Return the [x, y] coordinate for the center point of the cell that contains the specified text.  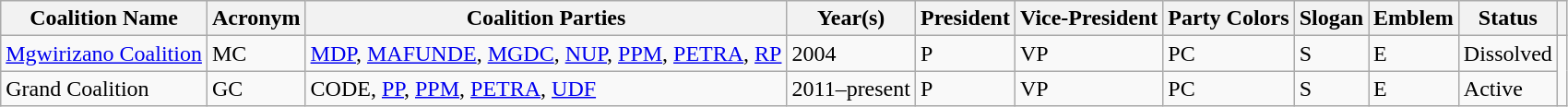
Status [1507, 18]
Party Colors [1229, 18]
Vice-President [1088, 18]
2011–present [850, 89]
Acronym [256, 18]
CODE, PP, PPM, PETRA, UDF [546, 89]
MC [256, 53]
GC [256, 89]
Emblem [1414, 18]
Grand Coalition [104, 89]
Year(s) [850, 18]
MDP, MAFUNDE, MGDC, NUP, PPM, PETRA, RP [546, 53]
Mgwirizano Coalition [104, 53]
2004 [850, 53]
Coalition Name [104, 18]
Coalition Parties [546, 18]
President [965, 18]
Dissolved [1507, 53]
Slogan [1331, 18]
Active [1507, 89]
